Scan for the cell matching the given text and deliver its (x, y) coordinate at center. 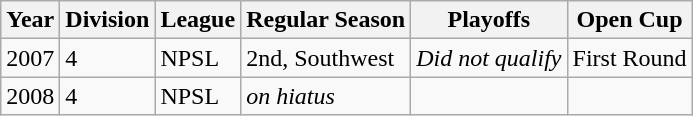
on hiatus (326, 96)
Regular Season (326, 20)
Playoffs (489, 20)
Division (108, 20)
Open Cup (630, 20)
2007 (30, 58)
Year (30, 20)
League (198, 20)
First Round (630, 58)
Did not qualify (489, 58)
2nd, Southwest (326, 58)
2008 (30, 96)
